Identify which cell holds the provided text, then report its (X, Y) central coordinate. 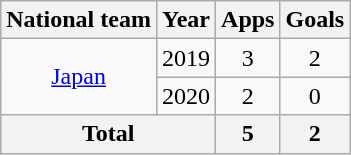
3 (248, 58)
5 (248, 134)
Apps (248, 20)
0 (315, 96)
Japan (79, 77)
Year (186, 20)
National team (79, 20)
2020 (186, 96)
Total (108, 134)
2019 (186, 58)
Goals (315, 20)
